Detect which cell encompasses the target text, then output its [x, y] center coordinate. 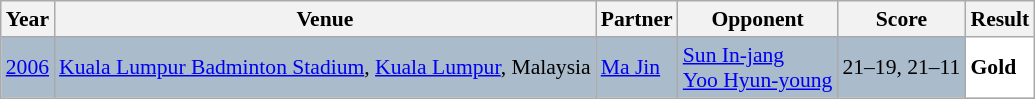
Kuala Lumpur Badminton Stadium, Kuala Lumpur, Malaysia [325, 68]
Venue [325, 19]
Result [1000, 19]
Opponent [758, 19]
2006 [28, 68]
Score [901, 19]
Year [28, 19]
Gold [1000, 68]
21–19, 21–11 [901, 68]
Ma Jin [637, 68]
Sun In-jang Yoo Hyun-young [758, 68]
Partner [637, 19]
